Find where the given text appears and provide that cell's center as (x, y) coordinate. 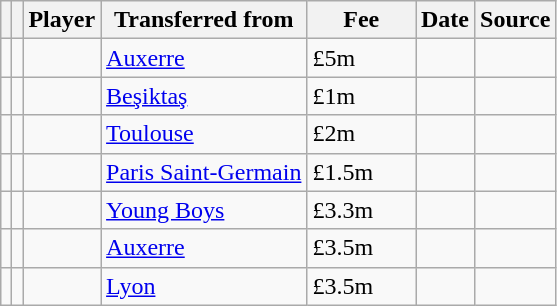
Date (446, 20)
Beşiktaş (204, 96)
Player (62, 20)
Source (516, 20)
£2m (362, 134)
£5m (362, 58)
£1m (362, 96)
Lyon (204, 286)
Paris Saint-Germain (204, 172)
£3.3m (362, 210)
Fee (362, 20)
Toulouse (204, 134)
Transferred from (204, 20)
Young Boys (204, 210)
£1.5m (362, 172)
